From the cell containing the given text, extract its center point as [x, y] coordinate. 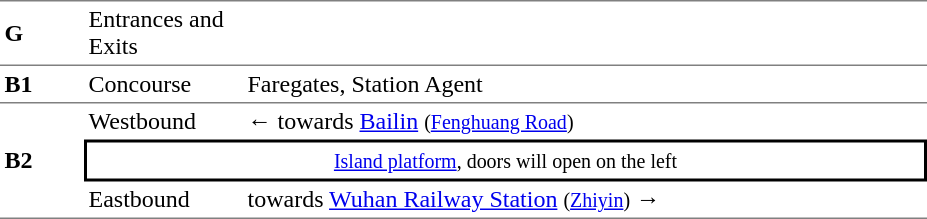
B1 [42, 83]
Faregates, Station Agent [585, 83]
← towards Bailin (Fenghuang Road) [585, 121]
Concourse [164, 83]
Island platform, doors will open on the left [506, 161]
G [42, 32]
B2 [42, 160]
Entrances and Exits [164, 32]
Westbound [164, 121]
